Pinpoint the cell where the given text exists, returning its [X, Y] midpoint coordinate. 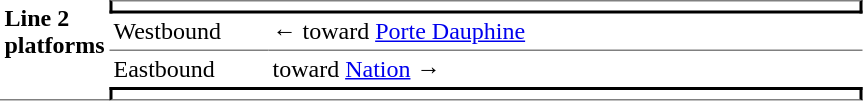
toward Nation → [565, 69]
← toward Porte Dauphine [565, 33]
Line 2 platforms [54, 50]
Eastbound [188, 69]
Westbound [188, 33]
